Identify which cell holds the provided text, then report its [X, Y] central coordinate. 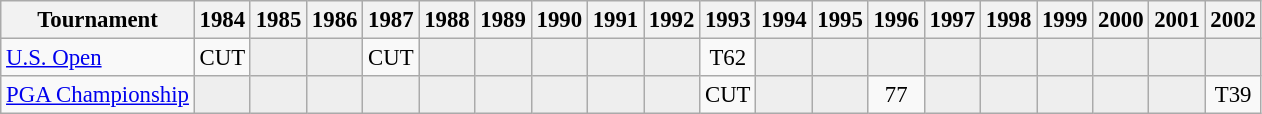
T62 [728, 58]
2001 [1177, 20]
1987 [391, 20]
T39 [1233, 95]
U.S. Open [98, 58]
2000 [1121, 20]
77 [896, 95]
1995 [840, 20]
1986 [335, 20]
1985 [278, 20]
1994 [784, 20]
Tournament [98, 20]
1992 [672, 20]
1993 [728, 20]
1999 [1065, 20]
2002 [1233, 20]
1996 [896, 20]
1988 [447, 20]
1989 [503, 20]
1998 [1008, 20]
1990 [559, 20]
PGA Championship [98, 95]
1997 [952, 20]
1984 [222, 20]
1991 [615, 20]
